Pinpoint the cell where the given text exists, returning its [x, y] midpoint coordinate. 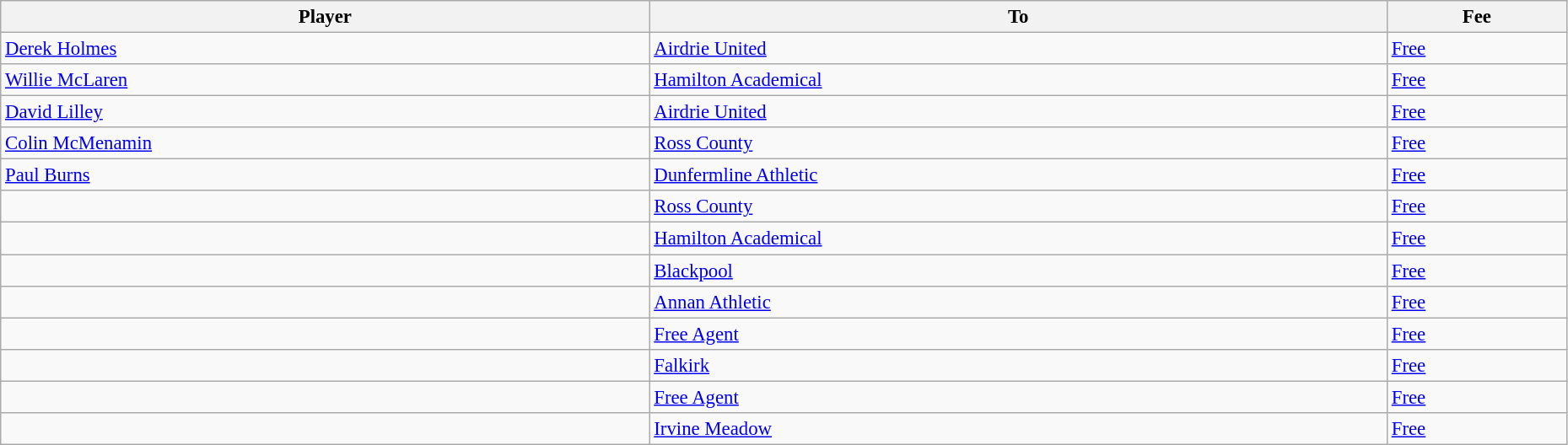
Player [326, 17]
Fee [1476, 17]
Blackpool [1018, 271]
Irvine Meadow [1018, 429]
To [1018, 17]
Colin McMenamin [326, 143]
Dunfermline Athletic [1018, 175]
David Lilley [326, 112]
Paul Burns [326, 175]
Falkirk [1018, 365]
Derek Holmes [326, 49]
Willie McLaren [326, 80]
Annan Athletic [1018, 302]
